Capture the cell that displays the provided text and extract its [x, y] central coordinate. 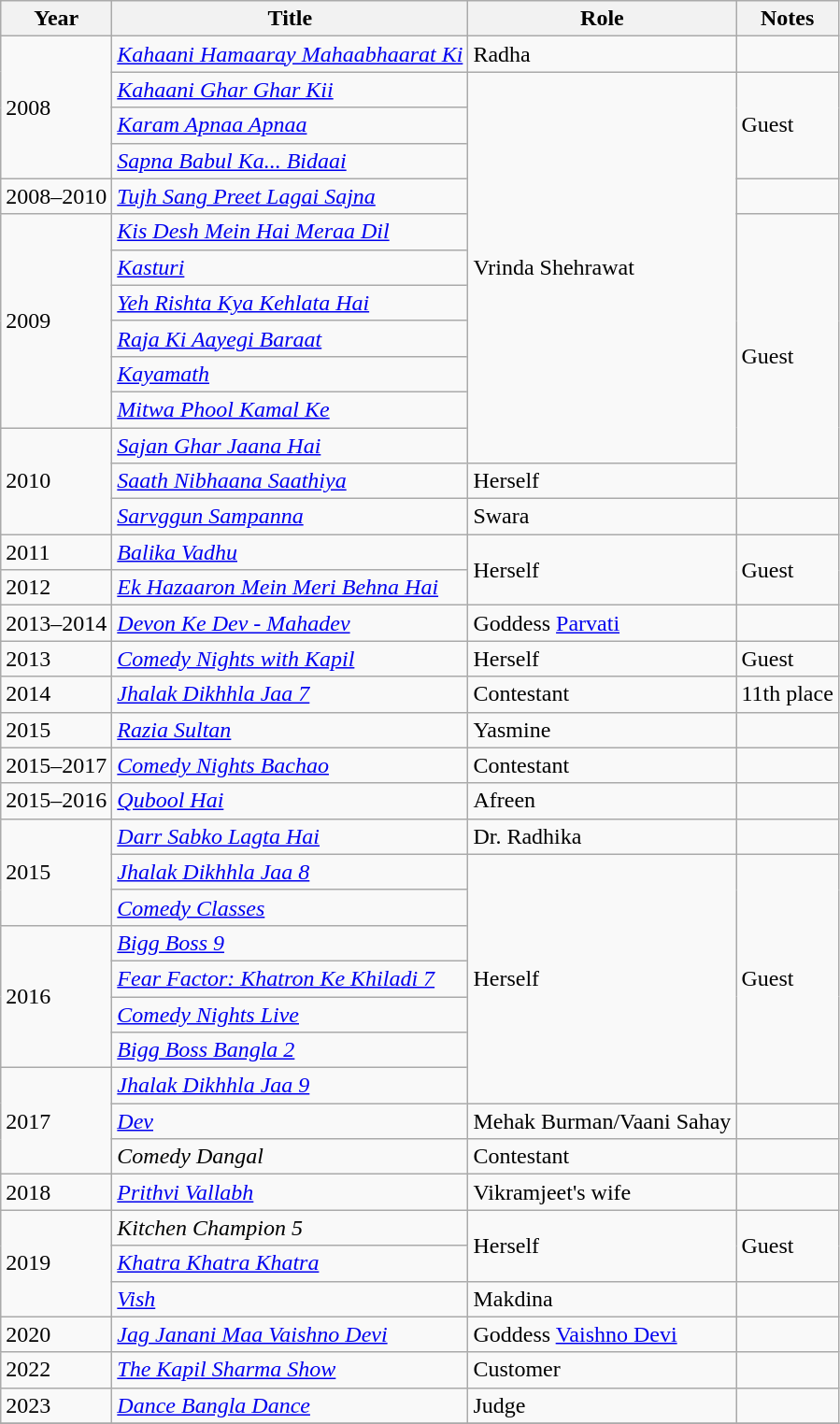
Sapna Babul Ka... Bidaai [290, 161]
2012 [56, 588]
Tujh Sang Preet Lagai Sajna [290, 196]
Yasmine [602, 730]
Jag Janani Maa Vaishno Devi [290, 1334]
Jhalak Dikhhla Jaa 8 [290, 872]
Razia Sultan [290, 730]
Raja Ki Aayegi Baraat [290, 338]
Kahaani Hamaaray Mahaabhaarat Ki [290, 54]
2008 [56, 107]
Vrinda Shehrawat [602, 267]
Dev [290, 1121]
2011 [56, 552]
Khatra Khatra Khatra [290, 1263]
Radha [602, 54]
Sarvggun Sampanna [290, 517]
Yeh Rishta Kya Kehlata Hai [290, 303]
Judge [602, 1405]
Bigg Boss Bangla 2 [290, 1050]
Kasturi [290, 267]
Comedy Dangal [290, 1157]
Notes [787, 19]
2013 [56, 659]
Goddess Parvati [602, 623]
Mitwa Phool Kamal Ke [290, 409]
Comedy Nights with Kapil [290, 659]
Jhalak Dikhhla Jaa 7 [290, 694]
Ek Hazaaron Mein Meri Behna Hai [290, 588]
Dr. Radhika [602, 836]
2008–2010 [56, 196]
Goddess Vaishno Devi [602, 1334]
Vikramjeet's wife [602, 1192]
Comedy Nights Bachao [290, 765]
2019 [56, 1263]
Mehak Burman/Vaani Sahay [602, 1121]
Customer [602, 1370]
Sajan Ghar Jaana Hai [290, 446]
Prithvi Vallabh [290, 1192]
Makdina [602, 1299]
2014 [56, 694]
Saath Nibhaana Saathiya [290, 481]
11th place [787, 694]
Dance Bangla Dance [290, 1405]
Role [602, 19]
2015–2016 [56, 801]
Title [290, 19]
Qubool Hai [290, 801]
2022 [56, 1370]
Kitchen Champion 5 [290, 1228]
Afreen [602, 801]
Kayamath [290, 374]
Bigg Boss 9 [290, 943]
Darr Sabko Lagta Hai [290, 836]
Devon Ke Dev - Mahadev [290, 623]
Jhalak Dikhhla Jaa 9 [290, 1086]
2017 [56, 1121]
Vish [290, 1299]
Karam Apnaa Apnaa [290, 125]
Year [56, 19]
2016 [56, 996]
Comedy Nights Live [290, 1014]
2013–2014 [56, 623]
Kahaani Ghar Ghar Kii [290, 90]
2023 [56, 1405]
2020 [56, 1334]
Fear Factor: Khatron Ke Khiladi 7 [290, 978]
Swara [602, 517]
Comedy Classes [290, 907]
2009 [56, 320]
Kis Desh Mein Hai Meraa Dil [290, 232]
2010 [56, 481]
2018 [56, 1192]
2015–2017 [56, 765]
The Kapil Sharma Show [290, 1370]
Balika Vadhu [290, 552]
